From the cell containing the given text, extract its center point as (x, y) coordinate. 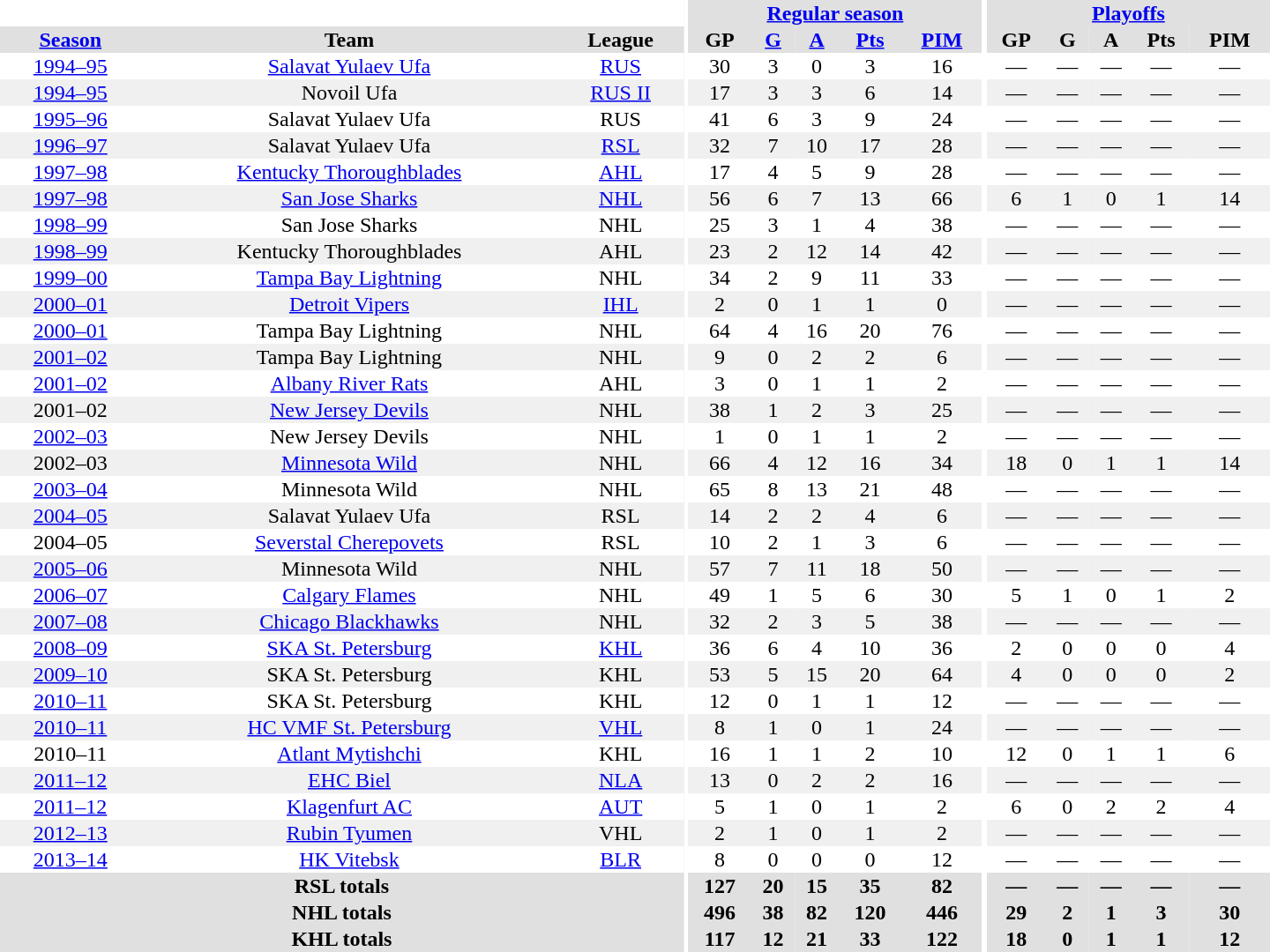
1999–00 (71, 278)
2003–04 (71, 489)
2013–14 (71, 859)
RUS II (620, 93)
Klagenfurt AC (349, 807)
48 (942, 489)
RSL totals (342, 886)
2007–08 (71, 621)
Chicago Blackhawks (349, 621)
56 (720, 198)
76 (942, 331)
League (620, 40)
Albany River Rats (349, 383)
53 (720, 674)
Regular season (834, 13)
57 (720, 569)
NLA (620, 780)
IHL (620, 304)
2008–09 (71, 648)
HC VMF St. Petersburg (349, 727)
42 (942, 251)
EHC Biel (349, 780)
1996–97 (71, 145)
Season (71, 40)
127 (720, 886)
2005–06 (71, 569)
2006–07 (71, 595)
2009–10 (71, 674)
50 (942, 569)
41 (720, 119)
2012–13 (71, 833)
BLR (620, 859)
49 (720, 595)
Severstal Cherepovets (349, 542)
496 (720, 912)
KHL totals (342, 939)
Rubin Tyumen (349, 833)
Calgary Flames (349, 595)
AUT (620, 807)
23 (720, 251)
Detroit Vipers (349, 304)
Novoil Ufa (349, 93)
1995–96 (71, 119)
Team (349, 40)
120 (870, 912)
29 (1016, 912)
117 (720, 939)
Atlant Mytishchi (349, 754)
122 (942, 939)
HK Vitebsk (349, 859)
446 (942, 912)
NHL totals (342, 912)
65 (720, 489)
Playoffs (1129, 13)
35 (870, 886)
